Search for the cell housing the specified text and yield its (x, y) center coordinate. 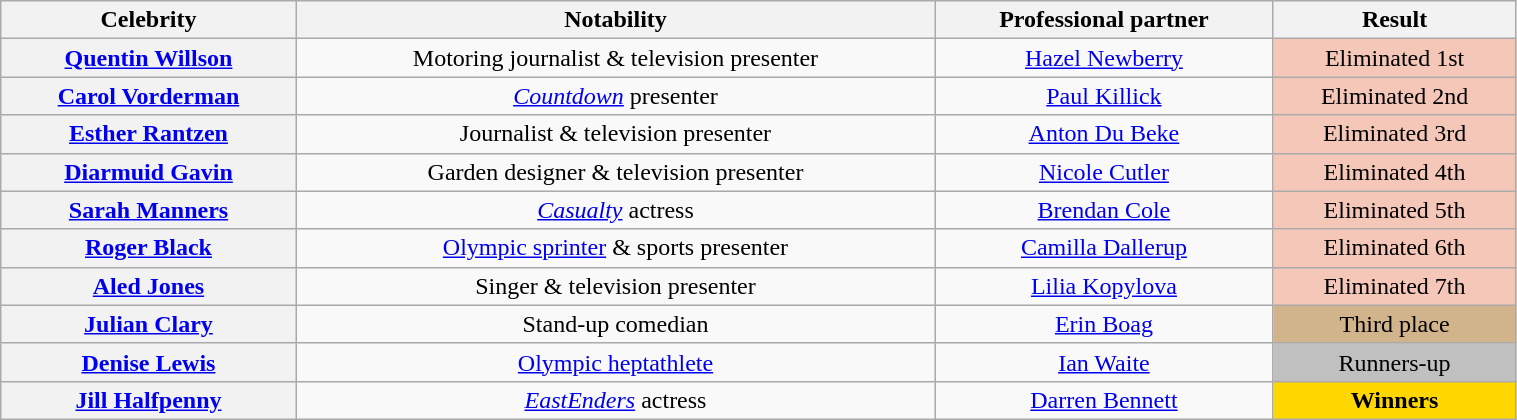
Celebrity (148, 20)
Erin Boag (1104, 324)
Lilia Kopylova (1104, 286)
Eliminated 7th (1394, 286)
Camilla Dallerup (1104, 248)
Eliminated 3rd (1394, 134)
Anton Du Beke (1104, 134)
Hazel Newberry (1104, 58)
EastEnders actress (616, 400)
Olympic sprinter & sports presenter (616, 248)
Eliminated 1st (1394, 58)
Motoring journalist & television presenter (616, 58)
Singer & television presenter (616, 286)
Sarah Manners (148, 210)
Third place (1394, 324)
Journalist & television presenter (616, 134)
Darren Bennett (1104, 400)
Result (1394, 20)
Paul Killick (1104, 96)
Eliminated 5th (1394, 210)
Notability (616, 20)
Carol Vorderman (148, 96)
Professional partner (1104, 20)
Quentin Willson (148, 58)
Eliminated 2nd (1394, 96)
Aled Jones (148, 286)
Countdown presenter (616, 96)
Brendan Cole (1104, 210)
Runners-up (1394, 362)
Denise Lewis (148, 362)
Olympic heptathlete (616, 362)
Ian Waite (1104, 362)
Stand-up comedian (616, 324)
Eliminated 4th (1394, 172)
Diarmuid Gavin (148, 172)
Eliminated 6th (1394, 248)
Julian Clary (148, 324)
Garden designer & television presenter (616, 172)
Winners (1394, 400)
Roger Black (148, 248)
Nicole Cutler (1104, 172)
Jill Halfpenny (148, 400)
Casualty actress (616, 210)
Esther Rantzen (148, 134)
